Extract the (x, y) coordinate from the center of the cell holding the provided text.  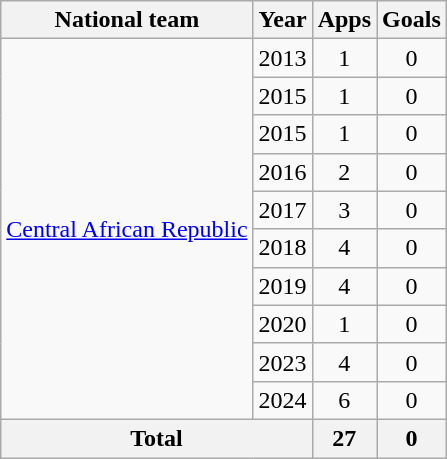
2018 (282, 248)
2023 (282, 362)
Goals (412, 20)
2 (344, 172)
6 (344, 400)
2020 (282, 324)
2016 (282, 172)
Total (156, 438)
Central African Republic (127, 230)
2017 (282, 210)
3 (344, 210)
2019 (282, 286)
National team (127, 20)
Year (282, 20)
2024 (282, 400)
2013 (282, 58)
Apps (344, 20)
27 (344, 438)
